Identify which cell holds the provided text, then report its (x, y) central coordinate. 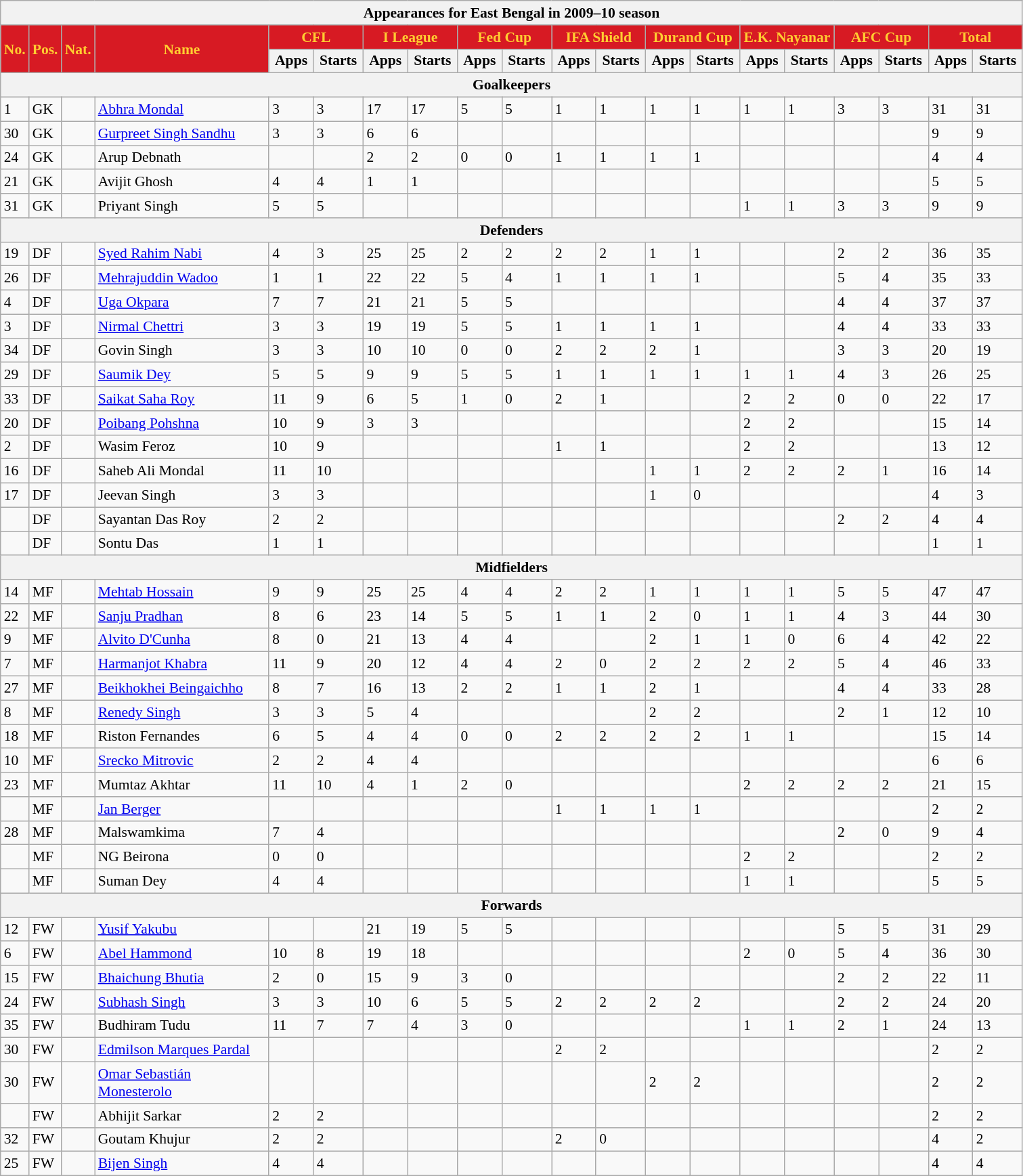
Beikhokhei Beingaichho (182, 689)
Govin Singh (182, 351)
Avijit Ghosh (182, 182)
Abel Hammond (182, 954)
Jeevan Singh (182, 496)
34 (15, 351)
Suman Dey (182, 881)
Alvito D'Cunha (182, 640)
Total (975, 37)
Gurpreet Singh Sandhu (182, 133)
AFC Cup (881, 37)
Sontu Das (182, 544)
Defenders (512, 230)
27 (15, 689)
Saumik Dey (182, 375)
Poibang Pohshna (182, 423)
Durand Cup (693, 37)
Omar Sebastián Monesterolo (182, 1083)
NG Beirona (182, 857)
Goutam Khujur (182, 1139)
Edmilson Marques Pardal (182, 1050)
Saheb Ali Mondal (182, 471)
Budhiram Tudu (182, 1026)
Forwards (512, 905)
Jan Berger (182, 809)
Mumtaz Akhtar (182, 785)
Srecko Mitrovic (182, 761)
IFA Shield (598, 37)
E.K. Nayanar (787, 37)
Priyant Singh (182, 206)
Arup Debnath (182, 158)
Goalkeepers (512, 85)
Abhijit Sarkar (182, 1116)
Uga Okpara (182, 303)
Sayantan Das Roy (182, 519)
Pos. (45, 49)
Bhaichung Bhutia (182, 978)
Harmanjot Khabra (182, 664)
Fed Cup (505, 37)
Nat. (79, 49)
Abhra Mondal (182, 110)
Midfielders (512, 568)
44 (951, 616)
Sanju Pradhan (182, 616)
Mehrajuddin Wadoo (182, 278)
Syed Rahim Nabi (182, 254)
Riston Fernandes (182, 737)
Saikat Saha Roy (182, 399)
Nirmal Chettri (182, 326)
CFL (315, 37)
Wasim Feroz (182, 447)
Appearances for East Bengal in 2009–10 season (512, 13)
Bijen Singh (182, 1164)
42 (951, 640)
I League (410, 37)
Name (182, 49)
Yusif Yakubu (182, 930)
46 (951, 664)
Renedy Singh (182, 712)
No. (15, 49)
Mehtab Hossain (182, 592)
Malswamkima (182, 833)
Subhash Singh (182, 1002)
32 (15, 1139)
